Locate the cell with the specified text and output its (X, Y) center coordinate. 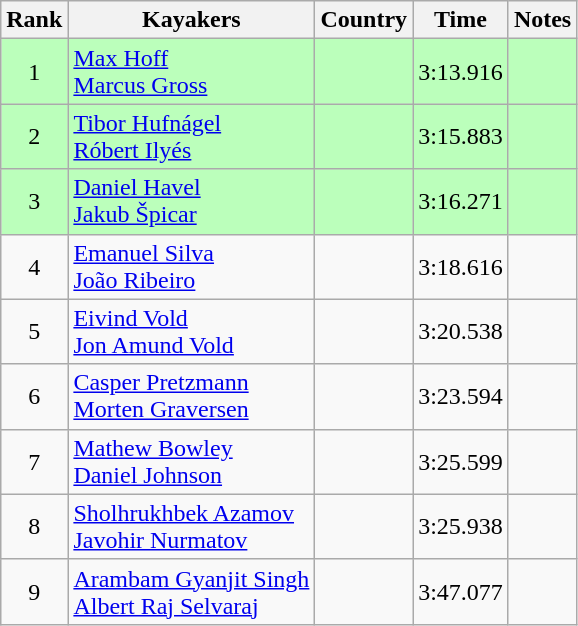
Tibor HufnágelRóbert Ilyés (192, 136)
Emanuel SilvaJoão Ribeiro (192, 266)
6 (34, 396)
1 (34, 72)
3:18.616 (461, 266)
3:25.938 (461, 526)
Mathew BowleyDaniel Johnson (192, 462)
3:16.271 (461, 202)
Kayakers (192, 20)
9 (34, 592)
Eivind VoldJon Amund Vold (192, 332)
4 (34, 266)
3 (34, 202)
Max HoffMarcus Gross (192, 72)
8 (34, 526)
7 (34, 462)
Casper PretzmannMorten Graversen (192, 396)
3:47.077 (461, 592)
Time (461, 20)
3:20.538 (461, 332)
Notes (542, 20)
2 (34, 136)
Daniel HavelJakub Špicar (192, 202)
3:25.599 (461, 462)
Sholhrukhbek AzamovJavohir Nurmatov (192, 526)
3:23.594 (461, 396)
Country (364, 20)
5 (34, 332)
3:13.916 (461, 72)
Arambam Gyanjit SinghAlbert Raj Selvaraj (192, 592)
3:15.883 (461, 136)
Rank (34, 20)
